Identify which cell holds the provided text, then report its (X, Y) central coordinate. 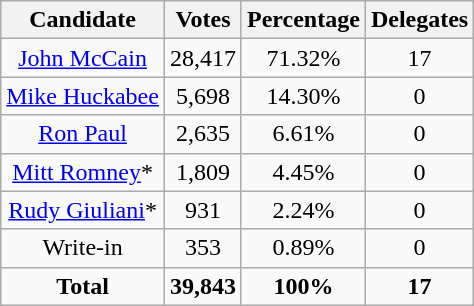
931 (202, 210)
Total (83, 286)
Percentage (303, 20)
Delegates (419, 20)
Rudy Giuliani* (83, 210)
2,635 (202, 134)
Votes (202, 20)
Mike Huckabee (83, 96)
2.24% (303, 210)
353 (202, 248)
28,417 (202, 58)
Write-in (83, 248)
6.61% (303, 134)
0.89% (303, 248)
71.32% (303, 58)
14.30% (303, 96)
5,698 (202, 96)
4.45% (303, 172)
Candidate (83, 20)
John McCain (83, 58)
Ron Paul (83, 134)
1,809 (202, 172)
Mitt Romney* (83, 172)
39,843 (202, 286)
100% (303, 286)
